Capture the cell that displays the provided text and extract its [X, Y] central coordinate. 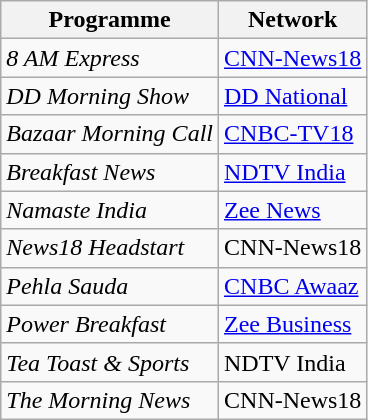
News18 Headstart [110, 248]
CNBC-TV18 [293, 134]
Zee Business [293, 324]
Network [293, 20]
Namaste India [110, 210]
DD National [293, 96]
Power Breakfast [110, 324]
Breakfast News [110, 172]
Tea Toast & Sports [110, 362]
CNBC Awaaz [293, 286]
Pehla Sauda [110, 286]
Bazaar Morning Call [110, 134]
Programme [110, 20]
Zee News [293, 210]
The Morning News [110, 400]
8 AM Express [110, 58]
DD Morning Show [110, 96]
